Scan for the cell matching the given text and deliver its [x, y] coordinate at center. 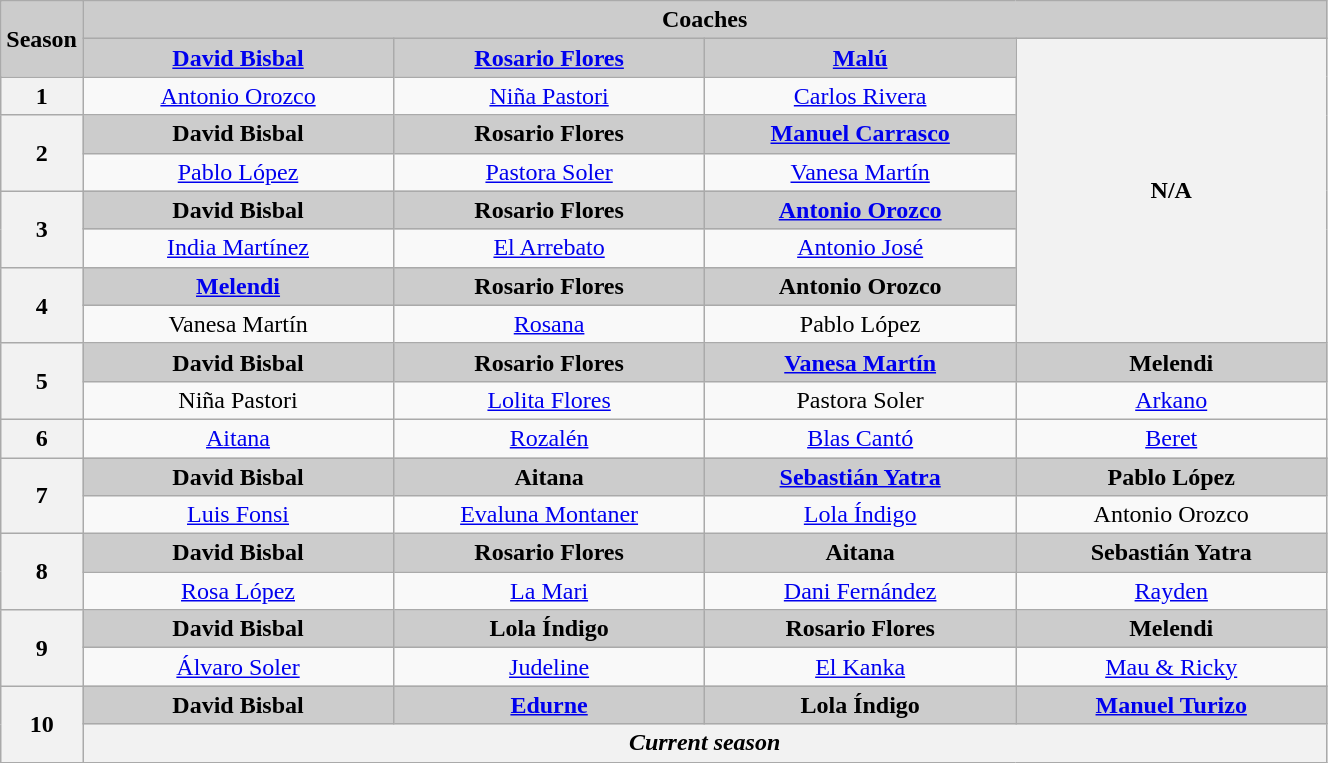
Dani Fernández [860, 591]
3 [42, 229]
N/A [1172, 191]
Judeline [550, 667]
Rosa López [238, 591]
4 [42, 305]
Rosana [550, 324]
El Kanka [860, 667]
Lolita Flores [550, 400]
Mau & Ricky [1172, 667]
7 [42, 496]
India Martínez [238, 248]
10 [42, 724]
Malú [860, 58]
Arkano [1172, 400]
Blas Cantó [860, 438]
Manuel Turizo [1172, 705]
2 [42, 153]
Rozalén [550, 438]
Antonio José [860, 248]
Beret [1172, 438]
8 [42, 572]
Luis Fonsi [238, 515]
Evaluna Montaner [550, 515]
Season [42, 39]
Álvaro Soler [238, 667]
Edurne [550, 705]
1 [42, 96]
Rayden [1172, 591]
Current season [704, 743]
Coaches [704, 20]
5 [42, 381]
9 [42, 648]
El Arrebato [550, 248]
Carlos Rivera [860, 96]
6 [42, 438]
Manuel Carrasco [860, 134]
La Mari [550, 591]
